Detect which cell encompasses the target text, then output its (x, y) center coordinate. 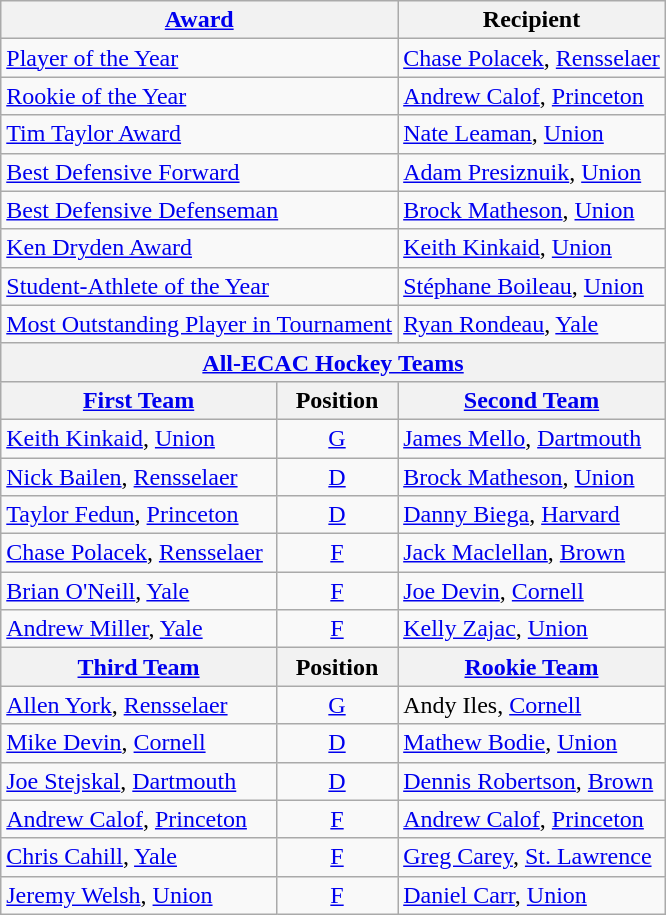
Dennis Robertson, Brown (532, 781)
Nick Bailen, Rensselaer (139, 477)
Award (200, 20)
Adam Presiznuik, Union (532, 172)
First Team (139, 400)
Andy Iles, Cornell (532, 705)
Most Outstanding Player in Tournament (200, 324)
Danny Biega, Harvard (532, 515)
Second Team (532, 400)
Rookie Team (532, 667)
James Mello, Dartmouth (532, 438)
Greg Carey, St. Lawrence (532, 857)
Jack Maclellan, Brown (532, 553)
Mathew Bodie, Union (532, 743)
Andrew Miller, Yale (139, 629)
Joe Devin, Cornell (532, 591)
Stéphane Boileau, Union (532, 286)
Mike Devin, Cornell (139, 743)
Kelly Zajac, Union (532, 629)
Allen York, Rensselaer (139, 705)
Taylor Fedun, Princeton (139, 515)
Jeremy Welsh, Union (139, 895)
Recipient (532, 20)
Ken Dryden Award (200, 248)
Daniel Carr, Union (532, 895)
Best Defensive Forward (200, 172)
Ryan Rondeau, Yale (532, 324)
Student-Athlete of the Year (200, 286)
Brian O'Neill, Yale (139, 591)
Chris Cahill, Yale (139, 857)
Rookie of the Year (200, 96)
Joe Stejskal, Dartmouth (139, 781)
Nate Leaman, Union (532, 134)
Tim Taylor Award (200, 134)
All-ECAC Hockey Teams (334, 362)
Third Team (139, 667)
Player of the Year (200, 58)
Best Defensive Defenseman (200, 210)
